Find where the given text appears and provide that cell's center as (x, y) coordinate. 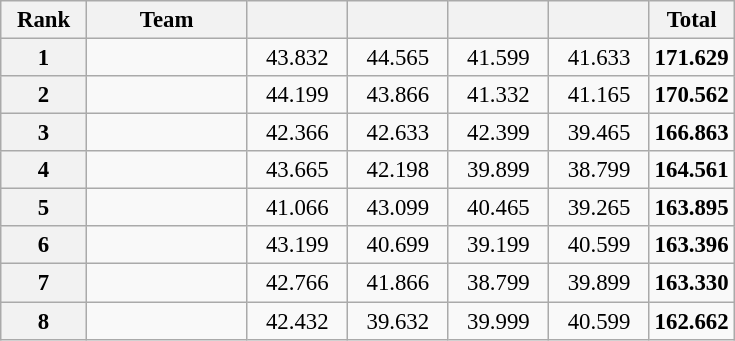
43.099 (398, 208)
162.662 (692, 321)
170.562 (692, 95)
163.330 (692, 283)
43.199 (298, 245)
8 (44, 321)
41.633 (600, 58)
39.199 (498, 245)
40.465 (498, 208)
5 (44, 208)
43.832 (298, 58)
43.866 (398, 95)
43.665 (298, 170)
6 (44, 245)
164.561 (692, 170)
42.399 (498, 133)
40.699 (398, 245)
163.396 (692, 245)
41.165 (600, 95)
Team (166, 20)
44.199 (298, 95)
163.895 (692, 208)
42.766 (298, 283)
39.632 (398, 321)
Rank (44, 20)
39.999 (498, 321)
41.866 (398, 283)
171.629 (692, 58)
Total (692, 20)
41.599 (498, 58)
3 (44, 133)
166.863 (692, 133)
41.066 (298, 208)
39.265 (600, 208)
42.198 (398, 170)
7 (44, 283)
4 (44, 170)
41.332 (498, 95)
44.565 (398, 58)
42.432 (298, 321)
39.465 (600, 133)
2 (44, 95)
42.633 (398, 133)
42.366 (298, 133)
1 (44, 58)
